Return the [X, Y] coordinate for the center point of the cell that contains the specified text.  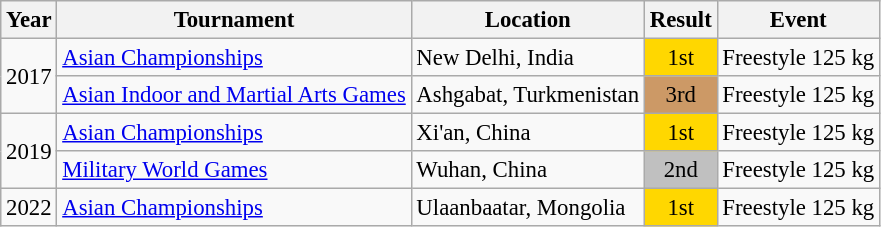
2017 [29, 76]
Ashgabat, Turkmenistan [528, 95]
Ulaanbaatar, Mongolia [528, 208]
3rd [680, 95]
2022 [29, 208]
Result [680, 20]
Wuhan, China [528, 170]
Event [798, 20]
Asian Indoor and Martial Arts Games [234, 95]
Location [528, 20]
Xi'an, China [528, 133]
New Delhi, India [528, 58]
Military World Games [234, 170]
Year [29, 20]
2nd [680, 170]
2019 [29, 152]
Tournament [234, 20]
